Pinpoint the cell where the given text exists, returning its [x, y] midpoint coordinate. 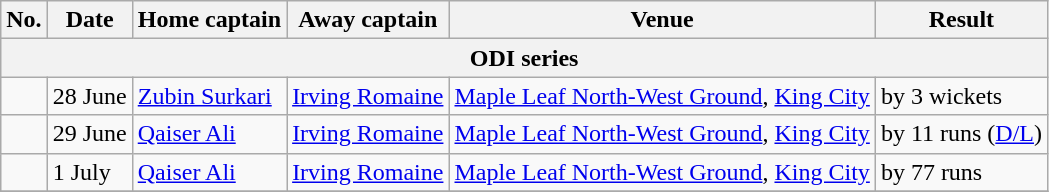
28 June [90, 96]
by 77 runs [961, 172]
Result [961, 20]
Venue [662, 20]
Date [90, 20]
29 June [90, 134]
ODI series [524, 58]
Home captain [209, 20]
by 11 runs (D/L) [961, 134]
Zubin Surkari [209, 96]
Away captain [368, 20]
No. [24, 20]
1 July [90, 172]
by 3 wickets [961, 96]
